Output the (x, y) coordinate of the center of the cell containing the given text.  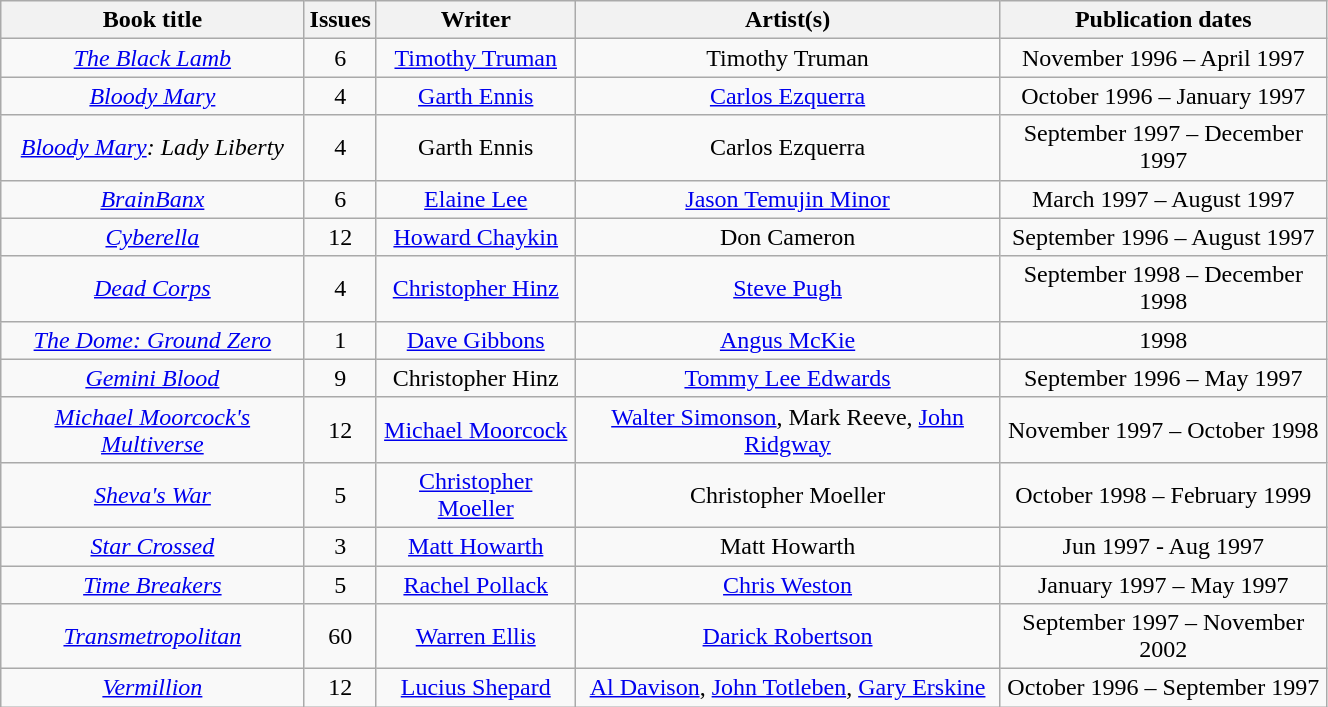
BrainBanx (152, 199)
October 1996 – January 1997 (1163, 96)
Al Davison, John Totleben, Gary Erskine (788, 688)
Warren Ellis (476, 636)
3 (340, 546)
Howard Chaykin (476, 237)
Transmetropolitan (152, 636)
September 1996 – May 1997 (1163, 378)
60 (340, 636)
October 1996 – September 1997 (1163, 688)
Time Breakers (152, 585)
Don Cameron (788, 237)
The Dome: Ground Zero (152, 340)
Steve Pugh (788, 288)
Angus McKie (788, 340)
March 1997 – August 1997 (1163, 199)
Darick Robertson (788, 636)
January 1997 – May 1997 (1163, 585)
Dave Gibbons (476, 340)
1998 (1163, 340)
September 1998 – December 1998 (1163, 288)
Walter Simonson, Mark Reeve, John Ridgway (788, 430)
Issues (340, 20)
Bloody Mary: Lady Liberty (152, 148)
Tommy Lee Edwards (788, 378)
Lucius Shepard (476, 688)
Vermillion (152, 688)
Publication dates (1163, 20)
September 1997 – November 2002 (1163, 636)
9 (340, 378)
Writer (476, 20)
Jun 1997 - Aug 1997 (1163, 546)
The Black Lamb (152, 58)
Star Crossed (152, 546)
Jason Temujin Minor (788, 199)
Book title (152, 20)
Dead Corps (152, 288)
Chris Weston (788, 585)
Michael Moorcock (476, 430)
Michael Moorcock's Multiverse (152, 430)
Artist(s) (788, 20)
Cyberella (152, 237)
September 1997 – December 1997 (1163, 148)
Bloody Mary (152, 96)
Rachel Pollack (476, 585)
November 1996 – April 1997 (1163, 58)
Gemini Blood (152, 378)
Elaine Lee (476, 199)
Sheva's War (152, 494)
1 (340, 340)
September 1996 – August 1997 (1163, 237)
November 1997 – October 1998 (1163, 430)
October 1998 – February 1999 (1163, 494)
